Provide the [X, Y] coordinate of the cell's center where the given text is located.  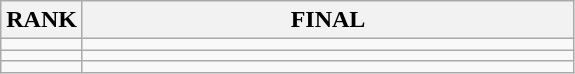
FINAL [328, 20]
RANK [42, 20]
